Extract the [X, Y] coordinate from the center of the cell holding the provided text.  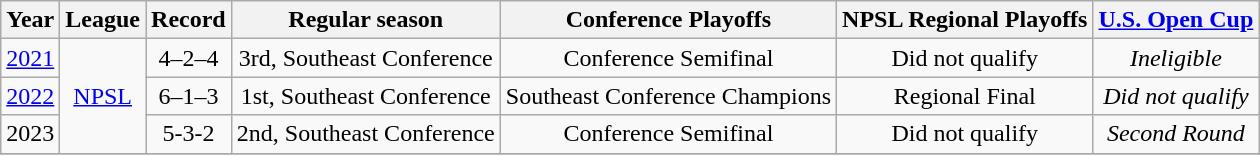
1st, Southeast Conference [366, 96]
3rd, Southeast Conference [366, 58]
Second Round [1176, 134]
Ineligible [1176, 58]
Regular season [366, 20]
6–1–3 [189, 96]
Regional Final [965, 96]
League [103, 20]
2nd, Southeast Conference [366, 134]
2021 [30, 58]
Year [30, 20]
4–2–4 [189, 58]
5-3-2 [189, 134]
2022 [30, 96]
U.S. Open Cup [1176, 20]
Southeast Conference Champions [668, 96]
2023 [30, 134]
Record [189, 20]
Conference Playoffs [668, 20]
NPSL [103, 96]
NPSL Regional Playoffs [965, 20]
